Extract the (X, Y) coordinate from the center of the cell holding the provided text.  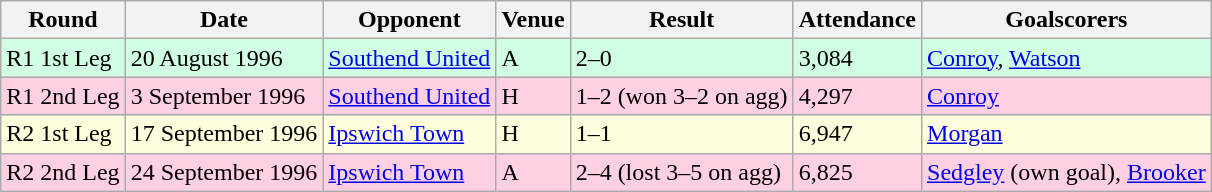
2–4 (lost 3–5 on agg) (682, 172)
3 September 1996 (224, 96)
Conroy, Watson (1067, 58)
Result (682, 20)
Date (224, 20)
2–0 (682, 58)
Opponent (410, 20)
Attendance (857, 20)
1–2 (won 3–2 on agg) (682, 96)
Morgan (1067, 134)
1–1 (682, 134)
R2 1st Leg (63, 134)
Conroy (1067, 96)
24 September 1996 (224, 172)
4,297 (857, 96)
3,084 (857, 58)
R1 2nd Leg (63, 96)
17 September 1996 (224, 134)
R1 1st Leg (63, 58)
6,947 (857, 134)
Goalscorers (1067, 20)
Sedgley (own goal), Brooker (1067, 172)
Round (63, 20)
Venue (533, 20)
R2 2nd Leg (63, 172)
6,825 (857, 172)
20 August 1996 (224, 58)
